Extract the [X, Y] coordinate from the center of the cell holding the provided text.  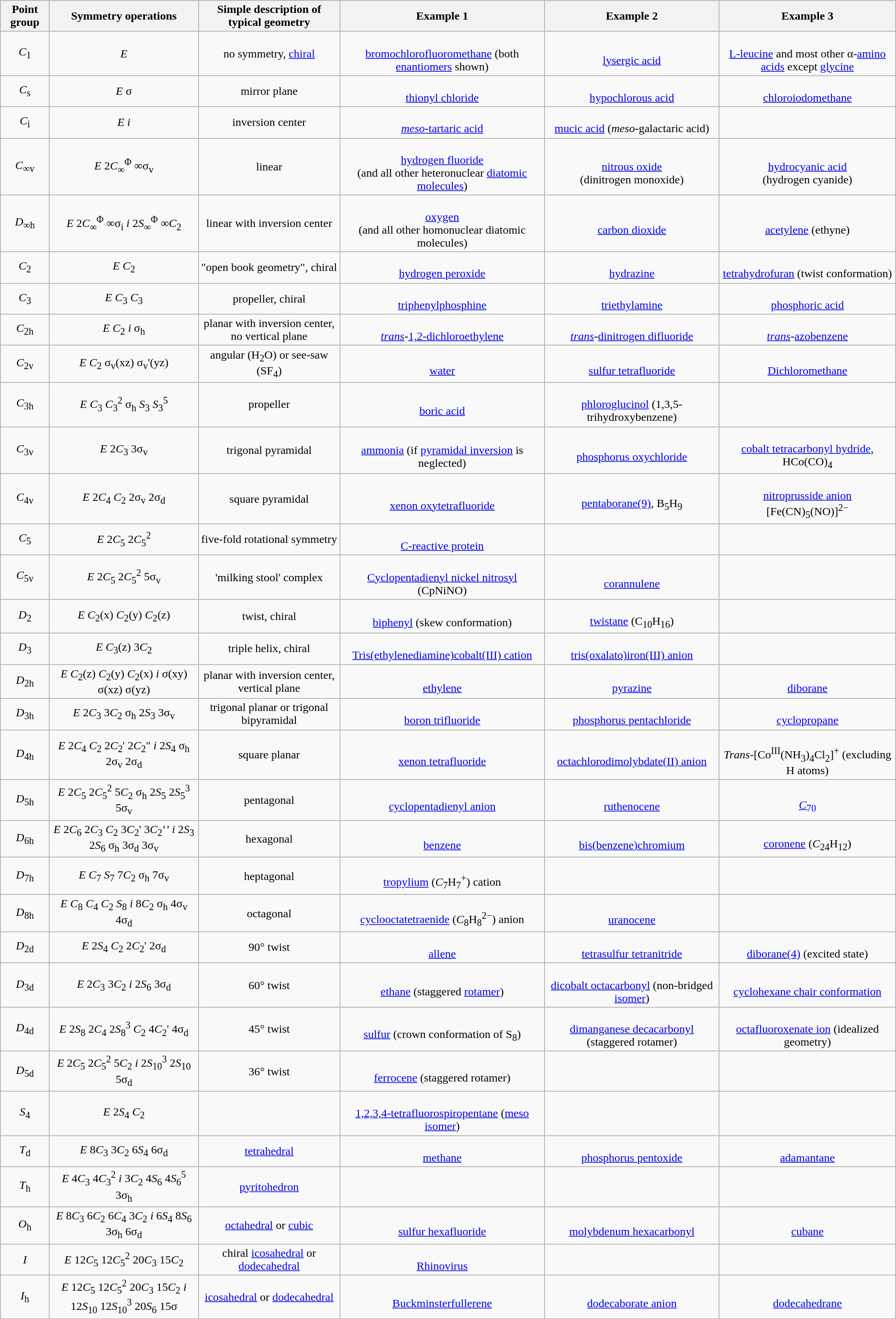
Point group [25, 16]
36° twist [269, 1071]
diborane [808, 682]
twist, chiral [269, 616]
ethylene [442, 682]
chloroiodomethane [808, 91]
E [123, 54]
E C8 C4 C2 S8 i 8C2 σh 4σv 4σd [123, 913]
chiral icosahedral or dodecahedral [269, 1260]
trigonal pyramidal [269, 450]
adamantane [808, 1151]
propeller [269, 405]
tetrasulfur tetranitride [632, 947]
C1 [25, 54]
pyritohedron [269, 1187]
E i [123, 123]
tropylium (C7H7+) cation [442, 876]
hexagonal [269, 839]
methane [442, 1151]
E 2C5 2C52 5C2 i 2S103 2S10 5σd [123, 1071]
triple helix, chiral [269, 649]
dicobalt octacarbonyl (non-bridged isomer) [632, 985]
phloroglucinol (1,3,5-trihydroxybenzene) [632, 405]
I [25, 1260]
octagonal [269, 913]
C∞v [25, 167]
E 2C∞Φ ∞σv [123, 167]
mirror plane [269, 91]
1,2,3,4-tetrafluorospiropentane (meso isomer) [442, 1114]
Cs [25, 91]
corannulene [632, 577]
E C3 C3 [123, 299]
C70 [808, 800]
octahedral or cubic [269, 1226]
E 2C5 2C52 5σv [123, 577]
icosahedral or dodecahedral [269, 1297]
five-fold rotational symmetry [269, 539]
phosphorus oxychloride [632, 450]
molybdenum hexacarbonyl [632, 1226]
D3 [25, 649]
coronene (C24H12) [808, 839]
pentagonal [269, 800]
phosphorus pentachloride [632, 714]
E 12C5 12C52 20C3 15C2 i 12S10 12S103 20S6 15σ [123, 1297]
C2h [25, 329]
ruthenocene [632, 800]
dodecahedrane [808, 1297]
D2 [25, 616]
sulfur tetrafluoride [632, 364]
Rhinovirus [442, 1260]
heptagonal [269, 876]
45° twist [269, 1029]
ammonia (if pyramidal inversion is neglected) [442, 450]
bromochlorofluoromethane (both enantiomers shown) [442, 54]
trigonal planar or trigonal bipyramidal [269, 714]
"open book geometry", chiral [269, 267]
Cyclopentadienyl nickel nitrosyl (CpNiNO) [442, 577]
60° twist [269, 985]
cyclopropane [808, 714]
E 12C5 12C52 20C3 15C2 [123, 1260]
square planar [269, 755]
angular (H2O) or see-saw (SF4) [269, 364]
phosphorus pentoxide [632, 1151]
D∞h [25, 223]
sulfur hexafluoride [442, 1226]
water [442, 364]
pyrazine [632, 682]
D7h [25, 876]
Oh [25, 1226]
E 4C3 4C32 i 3C2 4S6 4S65 3σh [123, 1187]
mucic acid (meso-galactaric acid) [632, 123]
C5 [25, 539]
E 2C3 3C2 σh 2S3 3σv [123, 714]
boron trifluoride [442, 714]
uranocene [632, 913]
E 2C5 2C52 [123, 539]
'milking stool' complex [269, 577]
L-leucine and most other α-amino acids except glycine [808, 54]
oxygen(and all other homonuclear diatomic molecules) [442, 223]
carbon dioxide [632, 223]
D5h [25, 800]
dodecaborate anion [632, 1297]
benzene [442, 839]
cubane [808, 1226]
planar with inversion center, vertical plane [269, 682]
dimanganese decacarbonyl (staggered rotamer) [632, 1029]
Example 1 [442, 16]
phosphoric acid [808, 299]
E 2C3 3C2 i 2S6 3σd [123, 985]
C5v [25, 577]
Symmetry operations [123, 16]
E 2C4 C2 2σv 2σd [123, 499]
E 2C4 C2 2C2' 2C2" i 2S4 σh 2σv 2σd [123, 755]
E 8C3 6C2 6C4 3C2 i 6S4 8S6 3σh 6σd [123, 1226]
bis(benzene)chromium [632, 839]
trans-1,2-dichloroethylene [442, 329]
nitrous oxide(dinitrogen monoxide) [632, 167]
Td [25, 1151]
E 2C5 2C52 5C2 σh 2S5 2S53 5σv [123, 800]
trans-azobenzene [808, 329]
linear with inversion center [269, 223]
meso-tartaric acid [442, 123]
octafluoroxenate ion (idealized geometry) [808, 1029]
hypochlorous acid [632, 91]
inversion center [269, 123]
Dichloromethane [808, 364]
tetrahedral [269, 1151]
E 8C3 3C2 6S4 6σd [123, 1151]
cyclooctatetraenide (C8H82−) anion [442, 913]
Buckminsterfullerene [442, 1297]
diborane(4) (excited state) [808, 947]
cobalt tetracarbonyl hydride, HCo(CO)4 [808, 450]
tris(oxalato)iron(III) anion [632, 649]
Ci [25, 123]
pentaborane(9), B5H9 [632, 499]
Th [25, 1187]
twistane (C10H16) [632, 616]
xenon oxytetrafluoride [442, 499]
E σ [123, 91]
hydrogen fluoride(and all other heteronuclear diatomic molecules) [442, 167]
planar with inversion center, no vertical plane [269, 329]
linear [269, 167]
D4h [25, 755]
acetylene (ethyne) [808, 223]
Simple description of typical geometry [269, 16]
E 2C6 2C3 C2 3C2' 3C2‘’ i 2S3 2S6 σh 3σd 3σv [123, 839]
D3h [25, 714]
D6h [25, 839]
triethylamine [632, 299]
no symmetry, chiral [269, 54]
E C7 S7 7C2 σh 7σv [123, 876]
E C2 [123, 267]
E C2(z) C2(y) C2(x) i σ(xy) σ(xz) σ(yz) [123, 682]
Example 2 [632, 16]
Example 3 [808, 16]
cyclohexane chair conformation [808, 985]
thionyl chloride [442, 91]
E C2(x) C2(y) C2(z) [123, 616]
triphenylphosphine [442, 299]
hydrazine [632, 267]
propeller, chiral [269, 299]
nitroprusside anion [Fe(CN)5(NO)]2− [808, 499]
E 2C3 3σv [123, 450]
E C2 σv(xz) σv'(yz) [123, 364]
boric acid [442, 405]
allene [442, 947]
E 2S8 2C4 2S83 C2 4C2' 4σd [123, 1029]
E 2S4 C2 2C2' 2σd [123, 947]
D4d [25, 1029]
D8h [25, 913]
hydrogen peroxide [442, 267]
C2 [25, 267]
E 2C∞Φ ∞σi i 2S∞Φ ∞C2 [123, 223]
tetrahydrofuran (twist conformation) [808, 267]
xenon tetrafluoride [442, 755]
biphenyl (skew conformation) [442, 616]
C3 [25, 299]
E C2 i σh [123, 329]
Tris(ethylenediamine)cobalt(III) cation [442, 649]
D2h [25, 682]
E C3(z) 3C2 [123, 649]
E 2S4 C2 [123, 1114]
Ih [25, 1297]
trans-dinitrogen difluoride [632, 329]
square pyramidal [269, 499]
D2d [25, 947]
ethane (staggered rotamer) [442, 985]
C3h [25, 405]
ferrocene (staggered rotamer) [442, 1071]
lysergic acid [632, 54]
D3d [25, 985]
hydrocyanic acid(hydrogen cyanide) [808, 167]
90° twist [269, 947]
sulfur (crown conformation of S8) [442, 1029]
octachlorodimolybdate(II) anion [632, 755]
E C3 C32 σh S3 S35 [123, 405]
S4 [25, 1114]
C-reactive protein [442, 539]
D5d [25, 1071]
C2v [25, 364]
C3v [25, 450]
cyclopentadienyl anion [442, 800]
Trans-[CoIII(NH3)4Cl2]+ (excluding H atoms) [808, 755]
C4v [25, 499]
